Find where the given text appears and provide that cell's center as (X, Y) coordinate. 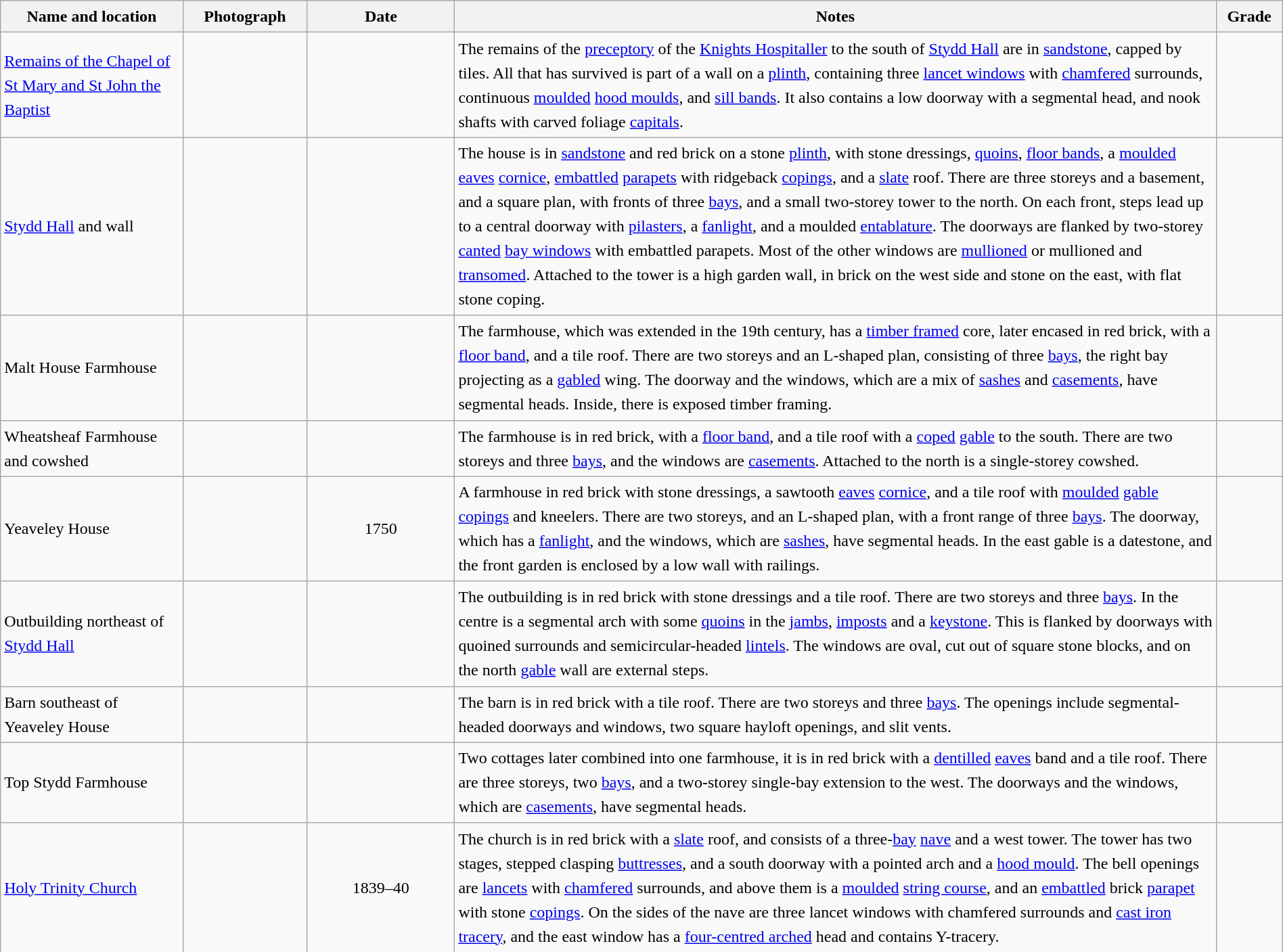
Remains of the Chapel of St Mary and St John the Baptist (92, 85)
Grade (1249, 16)
Outbuilding northeast of Stydd Hall (92, 633)
Malt House Farmhouse (92, 368)
1839–40 (381, 888)
Holy Trinity Church (92, 888)
Name and location (92, 16)
Wheatsheaf Farmhouse and cowshed (92, 448)
Stydd Hall and wall (92, 226)
Barn southeast of Yeaveley House (92, 715)
Date (381, 16)
Top Stydd Farmhouse (92, 782)
Notes (835, 16)
Yeaveley House (92, 529)
Photograph (245, 16)
1750 (381, 529)
